Extract the (x, y) coordinate from the center of the cell holding the provided text.  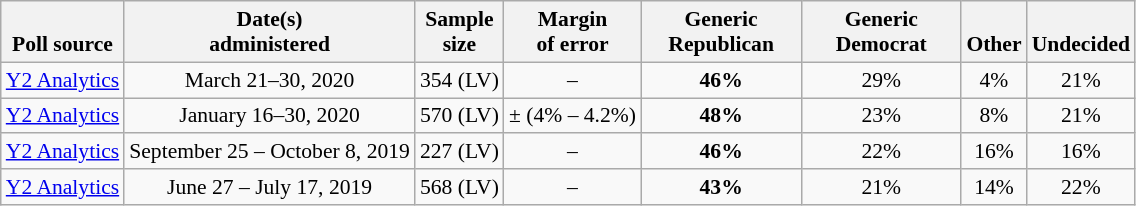
4% (994, 80)
29% (881, 80)
Other (994, 32)
March 21–30, 2020 (270, 80)
± (4% – 4.2%) (572, 116)
Undecided (1081, 32)
September 25 – October 8, 2019 (270, 152)
Samplesize (460, 32)
Marginof error (572, 32)
568 (LV) (460, 187)
227 (LV) (460, 152)
43% (721, 187)
14% (994, 187)
Poll source (62, 32)
GenericDemocrat (881, 32)
Date(s)administered (270, 32)
23% (881, 116)
8% (994, 116)
48% (721, 116)
June 27 – July 17, 2019 (270, 187)
GenericRepublican (721, 32)
January 16–30, 2020 (270, 116)
354 (LV) (460, 80)
570 (LV) (460, 116)
